Return the (X, Y) coordinate for the center point of the cell that contains the specified text.  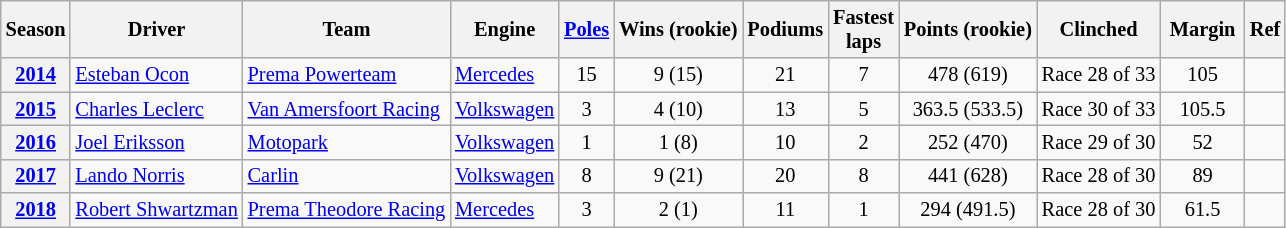
Van Amersfoort Racing (346, 109)
Driver (156, 29)
2015 (36, 109)
Joel Eriksson (156, 142)
Wins (rookie) (678, 29)
441 (628) (968, 176)
5 (864, 109)
294 (491.5) (968, 210)
7 (864, 75)
Prema Theodore Racing (346, 210)
Robert Shwartzman (156, 210)
4 (10) (678, 109)
52 (1202, 142)
1 (8) (678, 142)
Race 29 of 30 (1098, 142)
Prema Powerteam (346, 75)
89 (1202, 176)
105.5 (1202, 109)
Margin (1202, 29)
363.5 (533.5) (968, 109)
2016 (36, 142)
Engine (504, 29)
252 (470) (968, 142)
Esteban Ocon (156, 75)
2018 (36, 210)
Lando Norris (156, 176)
9 (21) (678, 176)
2017 (36, 176)
2 (1) (678, 210)
10 (785, 142)
Podiums (785, 29)
478 (619) (968, 75)
11 (785, 210)
105 (1202, 75)
2 (864, 142)
61.5 (1202, 210)
Charles Leclerc (156, 109)
Ref (1265, 29)
Team (346, 29)
15 (586, 75)
21 (785, 75)
Race 30 of 33 (1098, 109)
Race 28 of 33 (1098, 75)
9 (15) (678, 75)
Points (rookie) (968, 29)
2014 (36, 75)
Clinched (1098, 29)
20 (785, 176)
Carlin (346, 176)
13 (785, 109)
Poles (586, 29)
Motopark (346, 142)
Season (36, 29)
Fastest laps (864, 29)
